Locate the cell with the specified text and output its [X, Y] center coordinate. 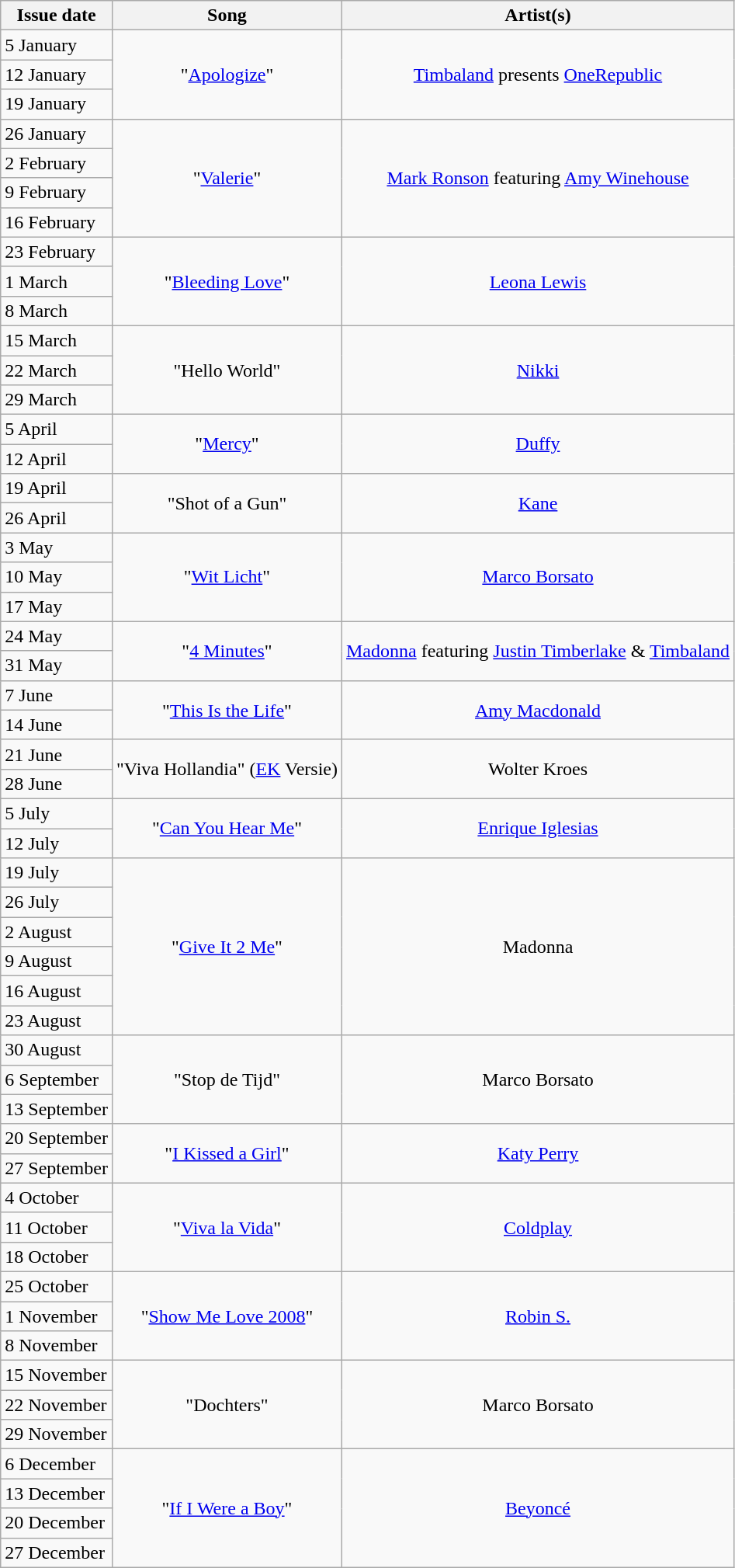
Timbaland presents OneRepublic [537, 75]
Duffy [537, 444]
"Wit Licht" [227, 577]
"Can You Hear Me" [227, 828]
16 February [57, 222]
Song [227, 16]
Katy Perry [537, 1153]
31 May [57, 666]
"Viva Hollandia" (EK Versie) [227, 769]
Madonna [537, 947]
"Dochters" [227, 1405]
Mark Ronson featuring Amy Winehouse [537, 178]
"Viva la Vida" [227, 1227]
3 May [57, 548]
11 October [57, 1227]
Madonna featuring Justin Timberlake & Timbaland [537, 651]
"Shot of a Gun" [227, 503]
1 November [57, 1316]
14 June [57, 725]
Issue date [57, 16]
29 March [57, 400]
15 March [57, 340]
Nikki [537, 370]
26 April [57, 518]
29 November [57, 1434]
22 March [57, 370]
9 February [57, 193]
13 December [57, 1493]
"Apologize" [227, 75]
12 July [57, 843]
"Give It 2 Me" [227, 947]
"Mercy" [227, 444]
23 August [57, 1020]
"4 Minutes" [227, 651]
12 January [57, 75]
Robin S. [537, 1316]
Enrique Iglesias [537, 828]
Coldplay [537, 1227]
8 November [57, 1346]
7 June [57, 695]
"Valerie" [227, 178]
"Stop de Tijd" [227, 1080]
6 September [57, 1080]
5 July [57, 813]
Leona Lewis [537, 281]
15 November [57, 1375]
2 February [57, 163]
12 April [57, 459]
22 November [57, 1405]
23 February [57, 252]
20 September [57, 1139]
27 September [57, 1168]
Artist(s) [537, 16]
6 December [57, 1464]
16 August [57, 991]
30 August [57, 1050]
Kane [537, 503]
"Hello World" [227, 370]
1 March [57, 281]
8 March [57, 311]
Amy Macdonald [537, 710]
"I Kissed a Girl" [227, 1153]
25 October [57, 1286]
28 June [57, 784]
4 October [57, 1198]
"If I Were a Boy" [227, 1508]
"Bleeding Love" [227, 281]
5 April [57, 429]
17 May [57, 607]
21 June [57, 754]
26 January [57, 134]
13 September [57, 1109]
19 July [57, 873]
24 May [57, 636]
20 December [57, 1523]
5 January [57, 45]
"This Is the Life" [227, 710]
10 May [57, 577]
Wolter Kroes [537, 769]
Beyoncé [537, 1508]
27 December [57, 1552]
19 April [57, 488]
2 August [57, 932]
18 October [57, 1257]
19 January [57, 104]
9 August [57, 961]
"Show Me Love 2008" [227, 1316]
26 July [57, 902]
